Locate the cell with the specified text and output its (x, y) center coordinate. 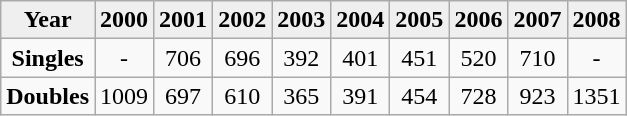
1009 (124, 96)
Singles (48, 58)
Doubles (48, 96)
923 (538, 96)
1351 (596, 96)
2001 (184, 20)
391 (360, 96)
706 (184, 58)
520 (478, 58)
2002 (242, 20)
454 (420, 96)
2003 (302, 20)
728 (478, 96)
2000 (124, 20)
2006 (478, 20)
2004 (360, 20)
Year (48, 20)
2008 (596, 20)
610 (242, 96)
696 (242, 58)
697 (184, 96)
365 (302, 96)
392 (302, 58)
451 (420, 58)
2005 (420, 20)
2007 (538, 20)
401 (360, 58)
710 (538, 58)
